For the text-containing cell, return its midpoint in [X, Y] coordinate format. 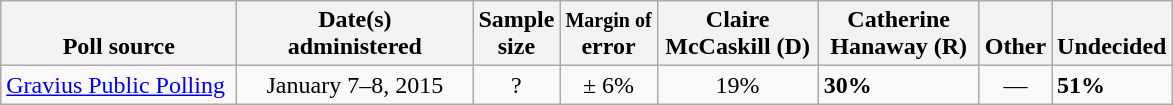
Poll source [119, 34]
ClaireMcCaskill (D) [738, 34]
January 7–8, 2015 [355, 85]
Other [1015, 34]
Date(s)administered [355, 34]
— [1015, 85]
Samplesize [516, 34]
30% [898, 85]
CatherineHanaway (R) [898, 34]
Margin oferror [608, 34]
? [516, 85]
19% [738, 85]
Undecided [1112, 34]
Gravius Public Polling [119, 85]
± 6% [608, 85]
51% [1112, 85]
